Determine the [x, y] coordinate at the center of the cell enclosing the given text.  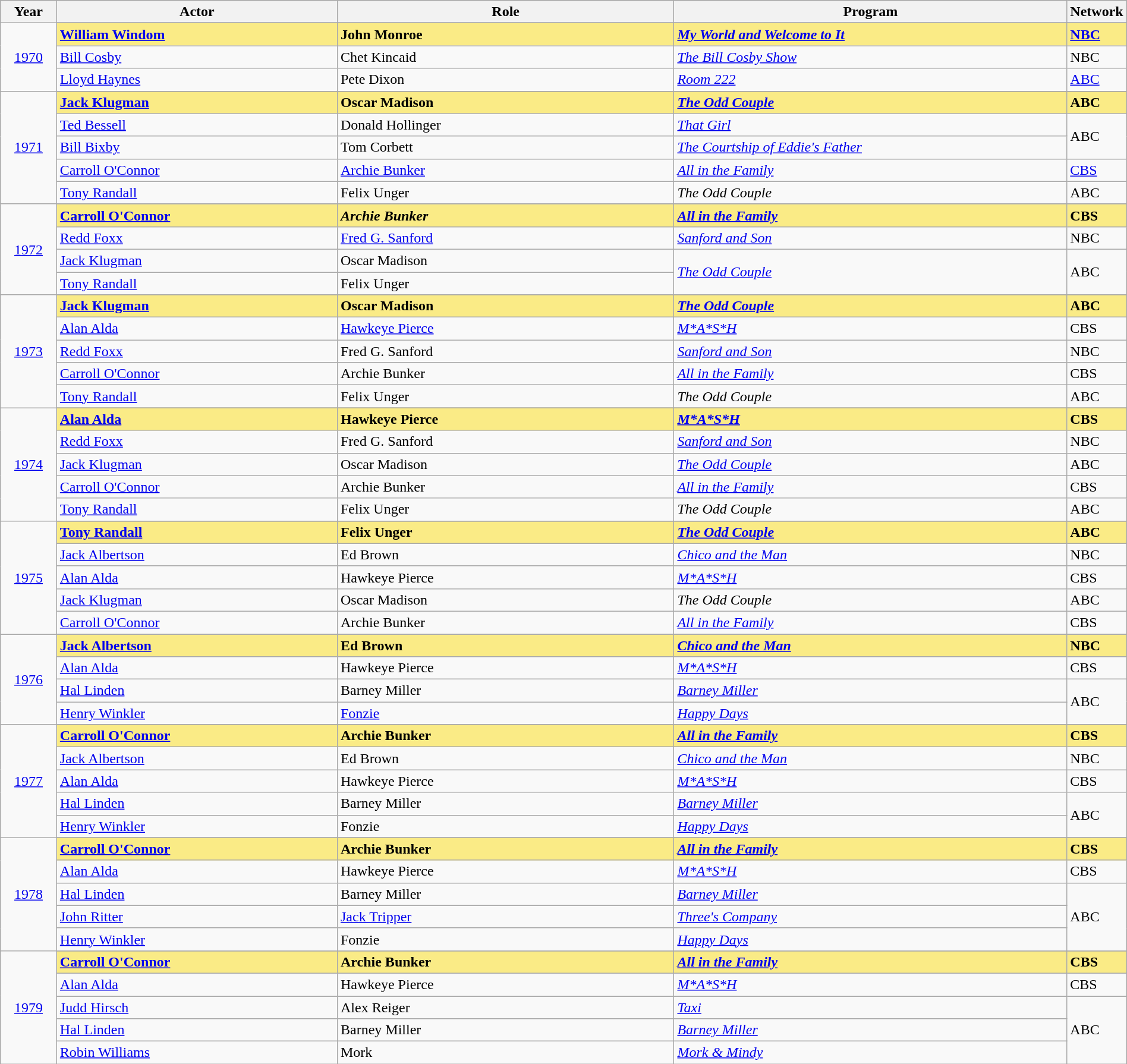
Bill Cosby [197, 57]
Three's Company [870, 917]
The Courtship of Eddie's Father [870, 147]
Actor [197, 12]
1971 [29, 147]
Tom Corbett [505, 147]
1974 [29, 464]
William Windom [197, 34]
Jack Tripper [505, 917]
1976 [29, 679]
1979 [29, 1007]
Donald Hollinger [505, 125]
Judd Hirsch [197, 1008]
Taxi [870, 1008]
Pete Dixon [505, 80]
Room 222 [870, 80]
Ted Bessell [197, 125]
Chet Kincaid [505, 57]
My World and Welcome to It [870, 34]
John Monroe [505, 34]
The Bill Cosby Show [870, 57]
Role [505, 12]
1972 [29, 249]
1970 [29, 57]
Program [870, 12]
Alex Reiger [505, 1008]
Network [1097, 12]
Mork [505, 1053]
Year [29, 12]
John Ritter [197, 917]
1975 [29, 577]
Bill Bixby [197, 147]
That Girl [870, 125]
Lloyd Haynes [197, 80]
1978 [29, 894]
Robin Williams [197, 1053]
Mork & Mindy [870, 1053]
1977 [29, 781]
1973 [29, 351]
